For the text-containing cell, return its midpoint in (x, y) coordinate format. 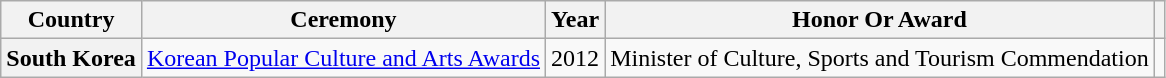
Ceremony (343, 20)
Year (576, 20)
Country (72, 20)
2012 (576, 58)
South Korea (72, 58)
Korean Popular Culture and Arts Awards (343, 58)
Minister of Culture, Sports and Tourism Commendation (880, 58)
Honor Or Award (880, 20)
